Return the [x, y] coordinate for the center point of the cell that contains the specified text.  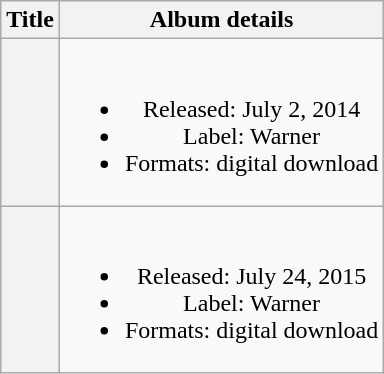
Title [30, 20]
Album details [221, 20]
Released: July 24, 2015Label: WarnerFormats: digital download [221, 290]
Released: July 2, 2014Label: WarnerFormats: digital download [221, 122]
